Identify which cell holds the provided text, then report its (X, Y) central coordinate. 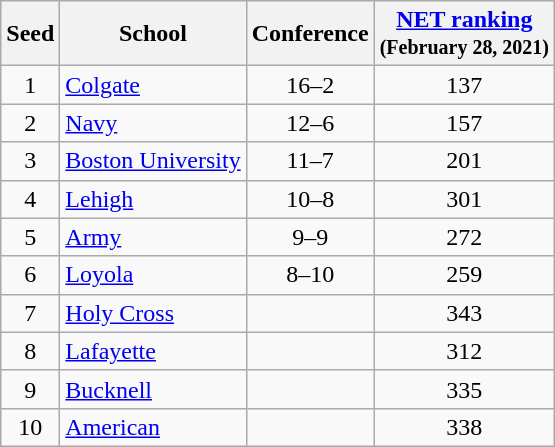
Boston University (153, 161)
10–8 (310, 199)
338 (464, 427)
Loyola (153, 275)
259 (464, 275)
2 (30, 123)
1 (30, 85)
NET ranking(February 28, 2021) (464, 34)
11–7 (310, 161)
8 (30, 351)
Lehigh (153, 199)
343 (464, 313)
6 (30, 275)
8–10 (310, 275)
Bucknell (153, 389)
American (153, 427)
Holy Cross (153, 313)
301 (464, 199)
312 (464, 351)
335 (464, 389)
Navy (153, 123)
5 (30, 237)
272 (464, 237)
9 (30, 389)
School (153, 34)
Colgate (153, 85)
Army (153, 237)
201 (464, 161)
Conference (310, 34)
4 (30, 199)
157 (464, 123)
3 (30, 161)
Lafayette (153, 351)
9–9 (310, 237)
7 (30, 313)
10 (30, 427)
12–6 (310, 123)
16–2 (310, 85)
137 (464, 85)
Seed (30, 34)
